For the text-containing cell, return its midpoint in [x, y] coordinate format. 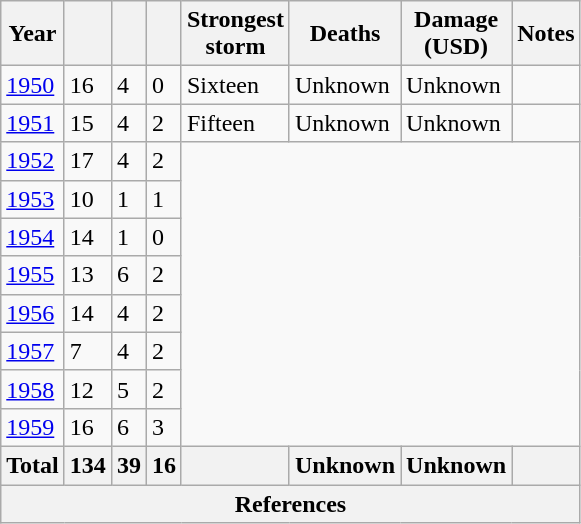
Year [33, 34]
Fifteen [235, 123]
References [290, 503]
Strongeststorm [235, 34]
1951 [33, 123]
39 [128, 465]
1958 [33, 389]
13 [88, 275]
Notes [546, 34]
5 [128, 389]
1950 [33, 85]
7 [88, 351]
1955 [33, 275]
12 [88, 389]
134 [88, 465]
Deaths [344, 34]
1956 [33, 313]
Total [33, 465]
17 [88, 161]
15 [88, 123]
3 [164, 427]
1952 [33, 161]
Damage(USD) [456, 34]
10 [88, 199]
1954 [33, 237]
1959 [33, 427]
1953 [33, 199]
Sixteen [235, 85]
1957 [33, 351]
